Pinpoint the cell where the given text exists, returning its [x, y] midpoint coordinate. 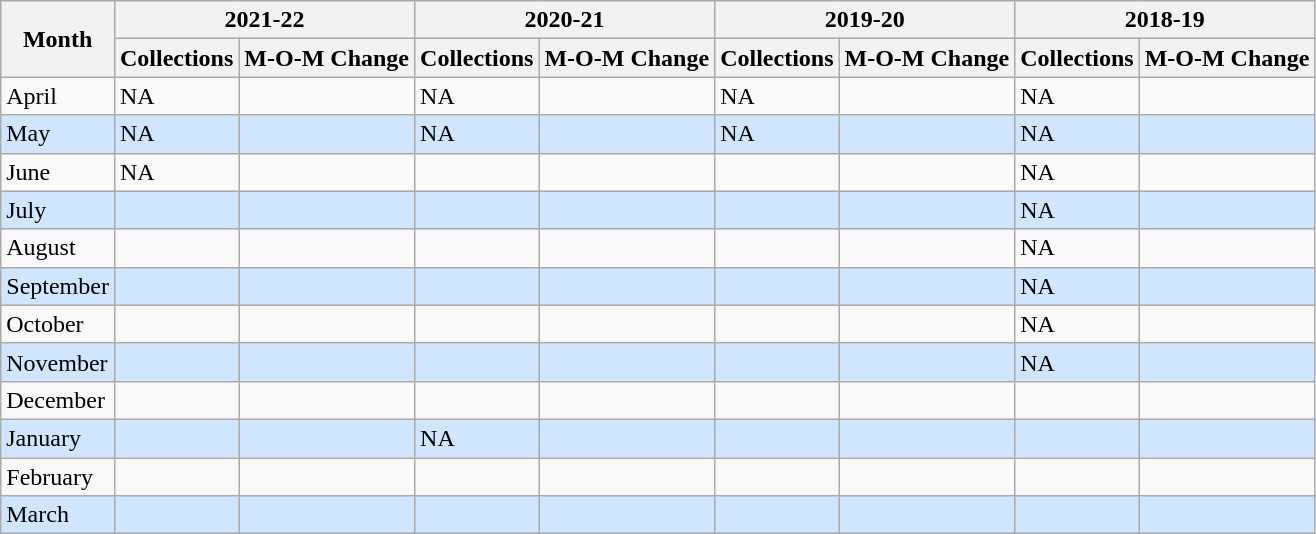
2018-19 [1165, 20]
July [58, 210]
2021-22 [264, 20]
2020-21 [565, 20]
August [58, 248]
Month [58, 39]
March [58, 515]
February [58, 477]
December [58, 400]
January [58, 438]
2019-20 [865, 20]
June [58, 172]
September [58, 286]
May [58, 134]
November [58, 362]
October [58, 324]
April [58, 96]
